Pinpoint the cell where the given text exists, returning its (X, Y) midpoint coordinate. 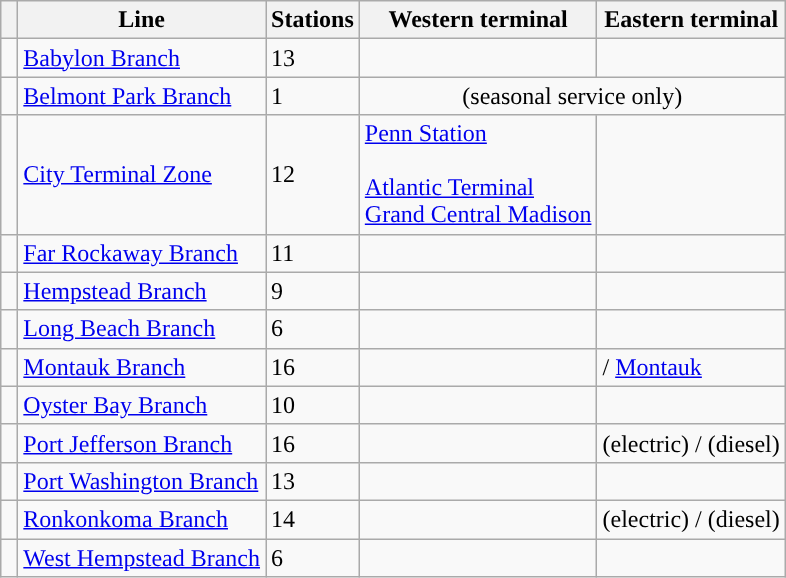
Stations (313, 20)
Oyster Bay Branch (142, 405)
Ronkonkoma Branch (142, 519)
12 (313, 174)
West Hempstead Branch (142, 557)
Belmont Park Branch (142, 96)
Port Jefferson Branch (142, 443)
9 (313, 291)
14 (313, 519)
Penn StationAtlantic TerminalGrand Central Madison (478, 174)
(seasonal service only) (572, 96)
Eastern terminal (691, 20)
Far Rockaway Branch (142, 253)
11 (313, 253)
Hempstead Branch (142, 291)
1 (313, 96)
Port Washington Branch (142, 481)
Western terminal (478, 20)
Line (142, 20)
Long Beach Branch (142, 329)
Montauk Branch (142, 367)
/ Montauk (691, 367)
10 (313, 405)
City Terminal Zone (142, 174)
Babylon Branch (142, 58)
